Search for the cell housing the specified text and yield its (x, y) center coordinate. 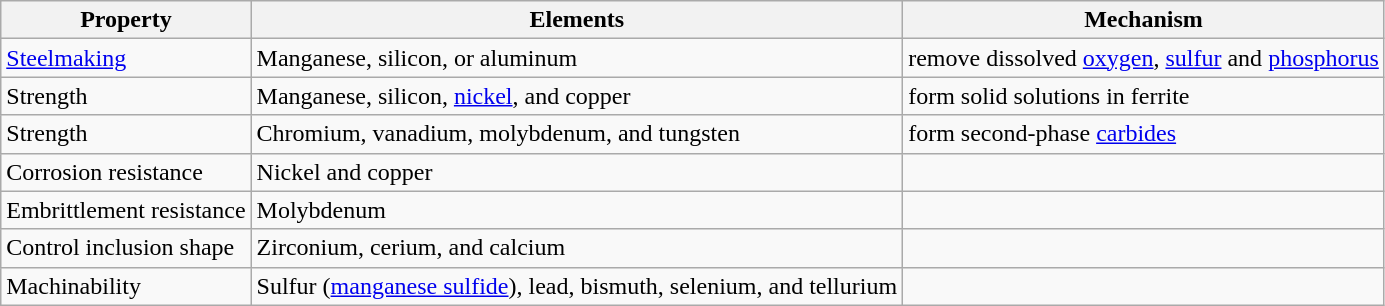
form solid solutions in ferrite (1144, 96)
Corrosion resistance (126, 172)
Embrittlement resistance (126, 210)
Nickel and copper (577, 172)
Sulfur (manganese sulfide), lead, bismuth, selenium, and tellurium (577, 286)
Steelmaking (126, 58)
form second-phase carbides (1144, 134)
Manganese, silicon, or aluminum (577, 58)
Chromium, vanadium, molybdenum, and tungsten (577, 134)
remove dissolved oxygen, sulfur and phosphorus (1144, 58)
Mechanism (1144, 20)
Machinability (126, 286)
Zirconium, cerium, and calcium (577, 248)
Property (126, 20)
Elements (577, 20)
Manganese, silicon, nickel, and copper (577, 96)
Molybdenum (577, 210)
Control inclusion shape (126, 248)
